Pinpoint the cell where the given text exists, returning its (X, Y) midpoint coordinate. 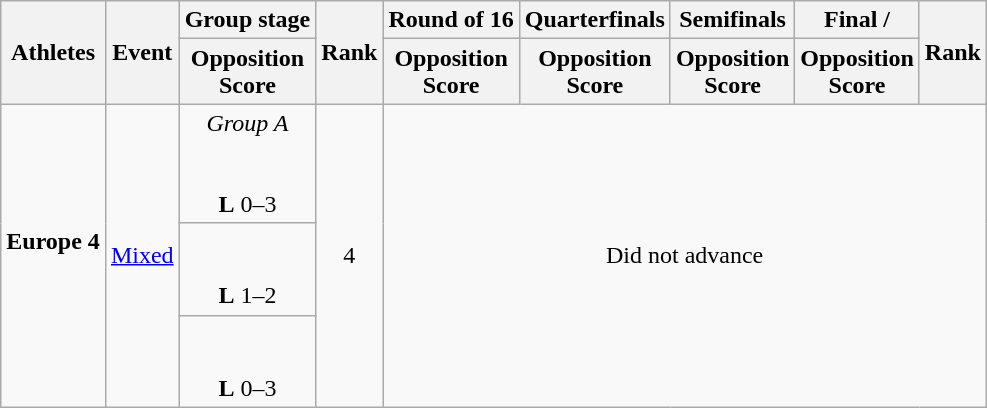
Group AL 0–3 (248, 164)
4 (350, 256)
Final / (857, 20)
Europe 4 (54, 256)
Event (142, 52)
L 1–2 (248, 269)
Athletes (54, 52)
Semifinals (732, 20)
Round of 16 (451, 20)
Group stage (248, 20)
Quarterfinals (594, 20)
Did not advance (684, 256)
Mixed (142, 256)
L 0–3 (248, 361)
